Capture the cell that displays the provided text and extract its [x, y] central coordinate. 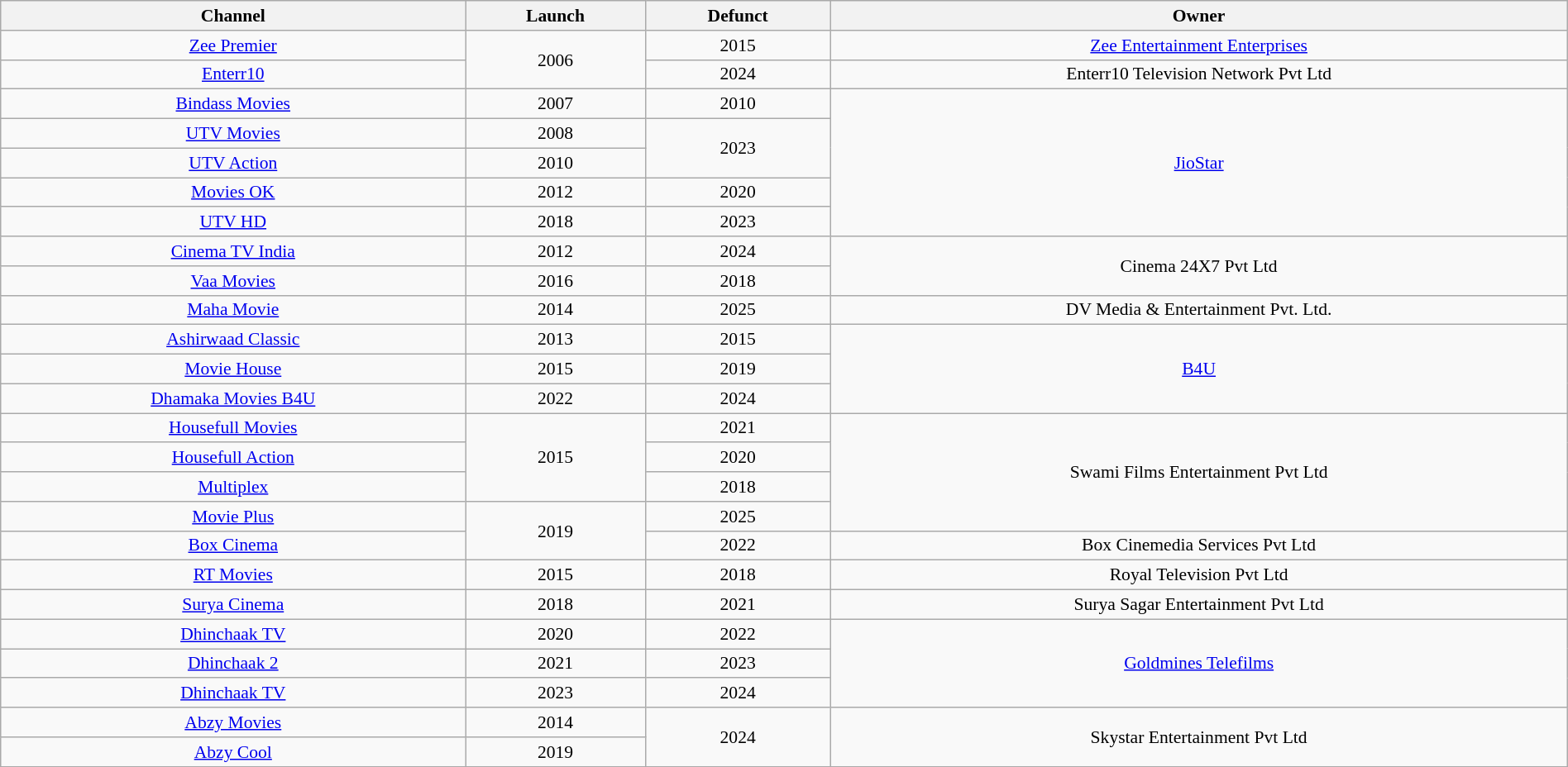
UTV Movies [233, 134]
Box Cinema [233, 545]
Multiplex [233, 487]
Royal Television Pvt Ltd [1199, 575]
2013 [556, 340]
Zee Premier [233, 45]
Surya Cinema [233, 605]
Ashirwaad Classic [233, 340]
Dhinchaak 2 [233, 664]
Swami Films Entertainment Pvt Ltd [1199, 472]
Skystar Entertainment Pvt Ltd [1199, 737]
Launch [556, 16]
JioStar [1199, 163]
2007 [556, 104]
DV Media & Entertainment Pvt. Ltd. [1199, 310]
Owner [1199, 16]
Enterr10 [233, 74]
Cinema 24X7 Pvt Ltd [1199, 266]
Channel [233, 16]
RT Movies [233, 575]
Movie House [233, 369]
Housefull Action [233, 458]
UTV HD [233, 222]
Movies OK [233, 193]
2006 [556, 60]
UTV Action [233, 163]
B4U [1199, 369]
Movie Plus [233, 517]
Abzy Movies [233, 722]
Enterr10 Television Network Pvt Ltd [1199, 74]
2008 [556, 134]
Cinema TV India [233, 251]
Vaa Movies [233, 281]
Bindass Movies [233, 104]
Maha Movie [233, 310]
Housefull Movies [233, 428]
Surya Sagar Entertainment Pvt Ltd [1199, 605]
Box Cinemedia Services Pvt Ltd [1199, 545]
Zee Entertainment Enterprises [1199, 45]
Abzy Cool [233, 752]
Dhamaka Movies B4U [233, 398]
Defunct [738, 16]
2016 [556, 281]
Goldmines Telefilms [1199, 663]
